Return the (x, y) coordinate for the center point of the cell that contains the specified text.  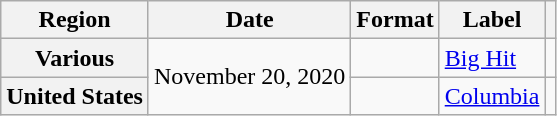
Date (249, 20)
Columbia (492, 96)
Region (75, 20)
Big Hit (492, 58)
Various (75, 58)
Label (492, 20)
Format (395, 20)
November 20, 2020 (249, 77)
United States (75, 96)
